From the cell containing the given text, extract its center point as [x, y] coordinate. 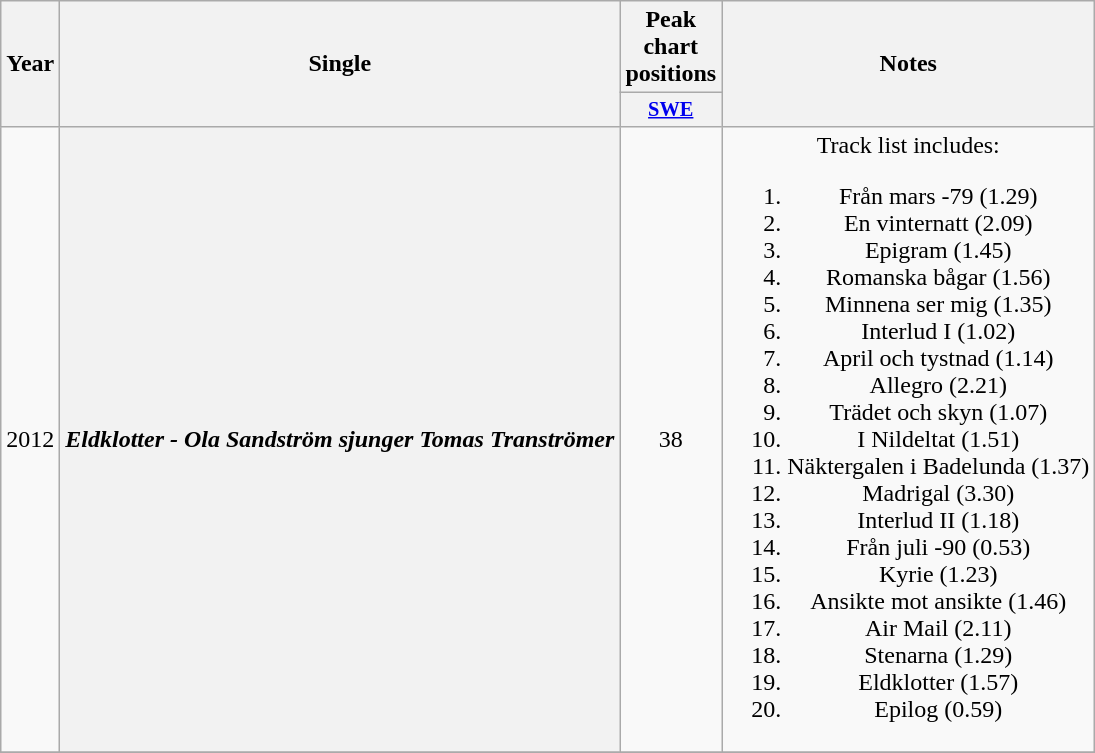
2012 [30, 439]
Eldklotter - Ola Sandström sjunger Tomas Tranströmer [340, 439]
Notes [908, 64]
SWE [671, 110]
Peak chart positions [671, 47]
38 [671, 439]
Single [340, 64]
Year [30, 64]
